Return [x, y] of the center of cell containing provided text 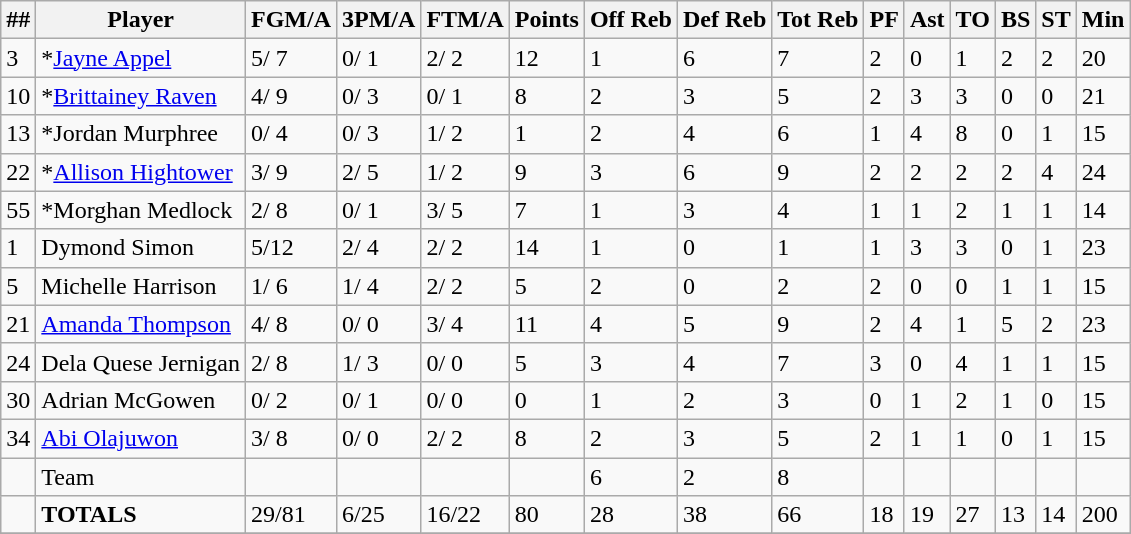
30 [18, 400]
FTM/A [465, 20]
6/25 [379, 515]
200 [1103, 515]
1/ 4 [379, 286]
Abi Olajuwon [141, 438]
16/22 [465, 515]
Ast [927, 20]
FGM/A [290, 20]
3/ 4 [465, 324]
19 [927, 515]
TO [972, 20]
Amanda Thompson [141, 324]
Tot Reb [818, 20]
1/ 3 [379, 362]
0/ 2 [290, 400]
*Morghan Medlock [141, 210]
Player [141, 20]
Min [1103, 20]
4/ 8 [290, 324]
3PM/A [379, 20]
66 [818, 515]
18 [884, 515]
5/12 [290, 248]
*Brittainey Raven [141, 96]
Points [546, 20]
1/ 6 [290, 286]
80 [546, 515]
Team [141, 477]
3/ 5 [465, 210]
BS [1015, 20]
5/ 7 [290, 58]
Def Reb [724, 20]
PF [884, 20]
3/ 8 [290, 438]
38 [724, 515]
*Allison Hightower [141, 172]
27 [972, 515]
11 [546, 324]
Dymond Simon [141, 248]
3/ 9 [290, 172]
Michelle Harrison [141, 286]
2/ 4 [379, 248]
Adrian McGowen [141, 400]
2/ 5 [379, 172]
0/ 4 [290, 134]
29/81 [290, 515]
4/ 9 [290, 96]
Dela Quese Jernigan [141, 362]
22 [18, 172]
TOTALS [141, 515]
34 [18, 438]
Off Reb [630, 20]
12 [546, 58]
10 [18, 96]
55 [18, 210]
*Jayne Appel [141, 58]
## [18, 20]
*Jordan Murphree [141, 134]
20 [1103, 58]
28 [630, 515]
ST [1056, 20]
